Return the [x, y] coordinate for the center point of the cell that contains the specified text.  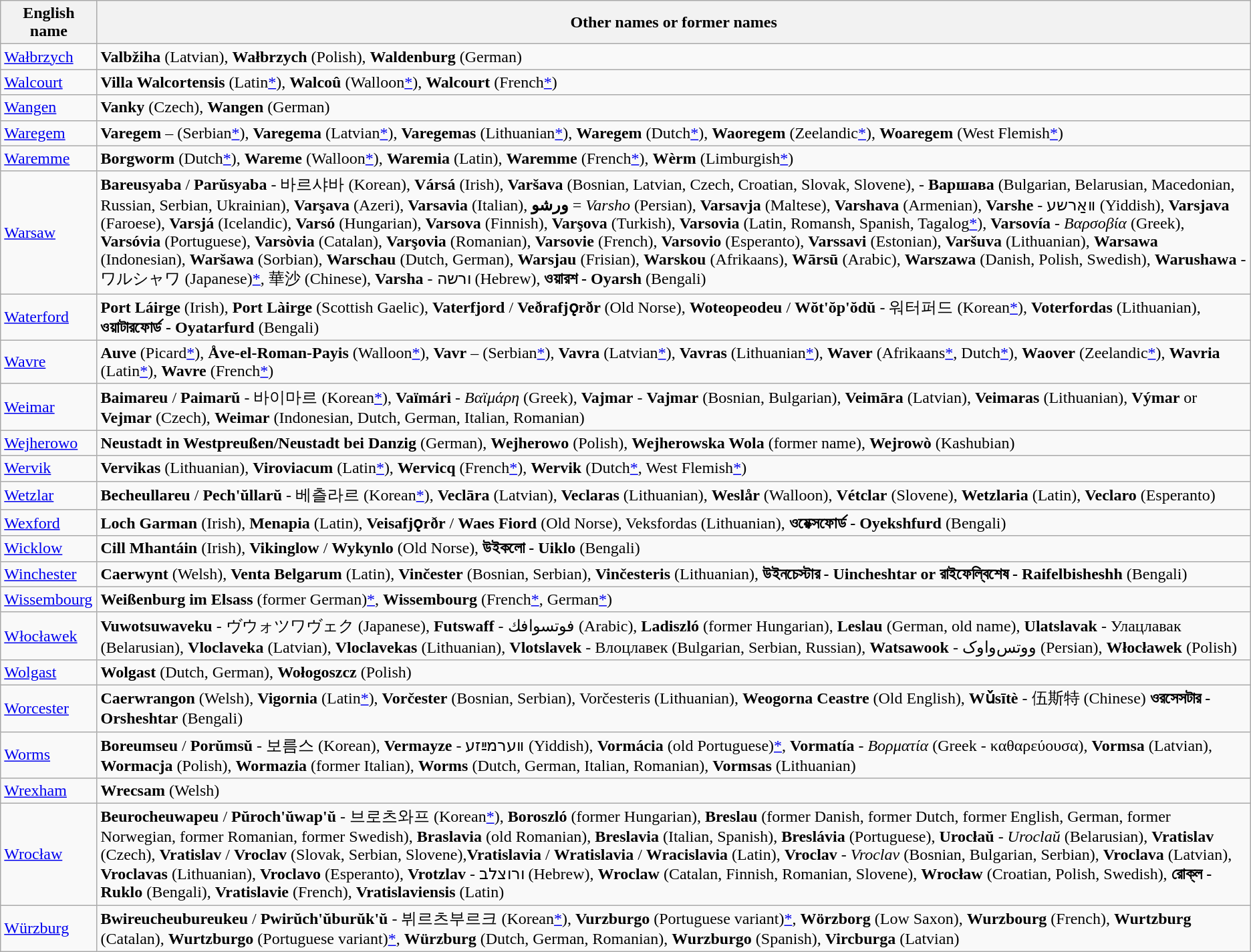
Walcourt [49, 82]
Valbžiha (Latvian), Wałbrzych (Polish), Waldenburg (German) [674, 57]
Wexford [49, 523]
Wałbrzych [49, 57]
Vanky (Czech), Wangen (German) [674, 108]
Worcester [49, 708]
Wetzlar [49, 496]
Other names or former names [674, 23]
Neustadt in Westpreußen/Neustadt bei Danzig (German), Wejherowo (Polish), Wejherowska Wola (former name), Wejrowò (Kashubian) [674, 443]
English name [49, 23]
Winchester [49, 574]
Vervikas (Lithuanian), Viroviacum (Latin*), Wervicq (French*), Wervik (Dutch*, West Flemish*) [674, 468]
Loch Garman (Irish), Menapia (Latin), Veisafjǫrðr / Waes Fiord (Old Norse), Veksfordas (Lithuanian), ওয়েক্সফোর্ড - Oyekshfurd (Bengali) [674, 523]
Waregem [49, 133]
Weißenburg im Elsass (former German)*, Wissembourg (French*, German*) [674, 599]
Wissembourg [49, 599]
Wolgast (Dutch, German), Wołogoszcz (Polish) [674, 672]
Waterford [49, 317]
Wejherowo [49, 443]
Cill Mhantáin (Irish), Vikinglow / Wykynlo (Old Norse), উইকলো - Uiklo (Bengali) [674, 548]
Wicklow [49, 548]
Borgworm (Dutch*), Wareme (Walloon*), Waremia (Latin), Waremme (French*), Wèrm (Limburgish*) [674, 158]
Waremme [49, 158]
Varegem – (Serbian*), Varegema (Latvian*), Varegemas (Lithuanian*), Waregem (Dutch*), Waoregem (Zeelandic*), Woaregem (West Flemish*) [674, 133]
Warsaw [49, 232]
Wrecsam (Welsh) [674, 791]
Worms [49, 755]
Würzburg [49, 929]
Villa Walcortensis (Latin*), Walcoû (Walloon*), Walcourt (French*) [674, 82]
Wrexham [49, 791]
Wolgast [49, 672]
Wavre [49, 362]
Weimar [49, 407]
Włocławek [49, 636]
Wervik [49, 468]
Wrocław [49, 854]
Wangen [49, 108]
